For the text-containing cell, return its midpoint in (x, y) coordinate format. 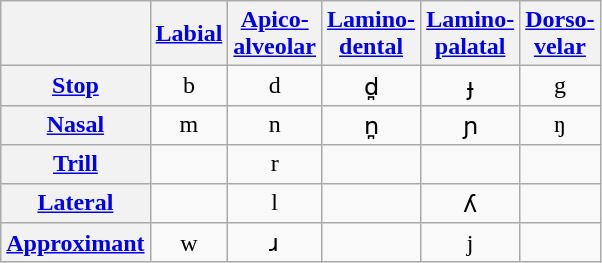
Apico-alveolar (275, 34)
Trill (76, 164)
Lamino-dental (372, 34)
l (275, 203)
Lateral (76, 203)
ɹ (275, 243)
Stop (76, 86)
ɟ (470, 86)
Dorso-velar (560, 34)
ɲ (470, 125)
b (189, 86)
Labial (189, 34)
n (275, 125)
ŋ (560, 125)
d (275, 86)
j (470, 243)
w (189, 243)
d̪ (372, 86)
m (189, 125)
n̪ (372, 125)
Lamino-palatal (470, 34)
g (560, 86)
ʎ (470, 203)
r (275, 164)
Nasal (76, 125)
Approximant (76, 243)
